Identify which cell holds the provided text, then report its (x, y) central coordinate. 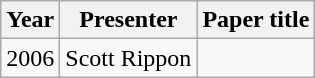
Paper title (256, 20)
Year (30, 20)
Scott Rippon (128, 58)
Presenter (128, 20)
2006 (30, 58)
